Output the [X, Y] coordinate of the center of the cell containing the given text.  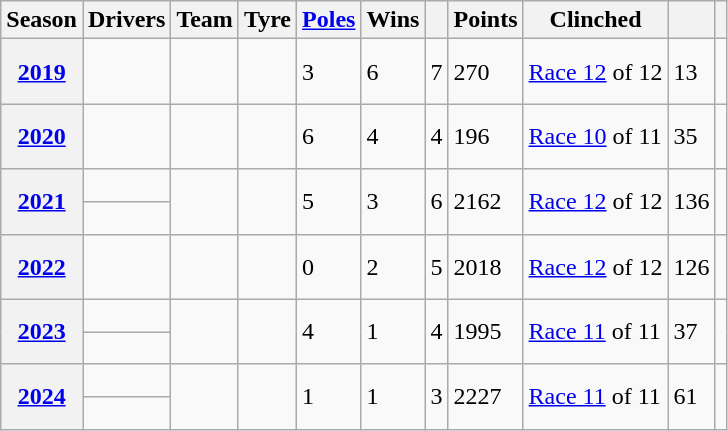
35 [692, 136]
2020 [42, 136]
196 [486, 136]
Clinched [596, 20]
37 [692, 332]
Poles [329, 20]
270 [486, 72]
1995 [486, 332]
2023 [42, 332]
Race 10 of 11 [596, 136]
2 [393, 266]
126 [692, 266]
2022 [42, 266]
61 [692, 396]
2018 [486, 266]
7 [436, 72]
2019 [42, 72]
Points [486, 20]
2162 [486, 202]
Drivers [126, 20]
Wins [393, 20]
2021 [42, 202]
Season [42, 20]
0 [329, 266]
Tyre [267, 20]
13 [692, 72]
136 [692, 202]
Team [205, 20]
2024 [42, 396]
2227 [486, 396]
